Detect which cell encompasses the target text, then output its (X, Y) center coordinate. 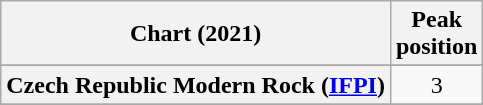
3 (436, 85)
Czech Republic Modern Rock (IFPI) (196, 85)
Chart (2021) (196, 34)
Peakposition (436, 34)
